Find where the given text appears and provide that cell's center as (X, Y) coordinate. 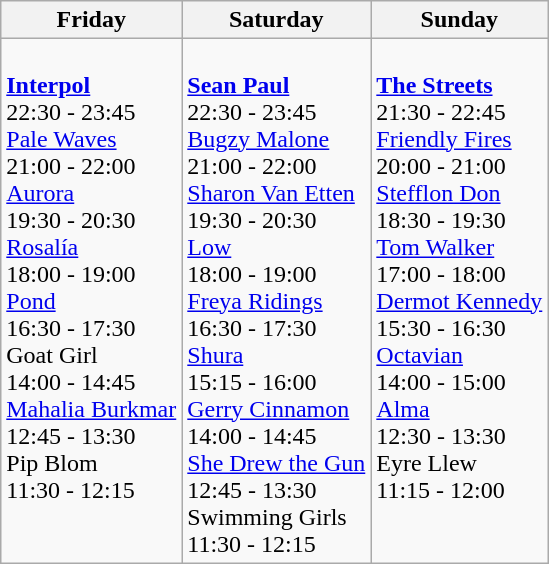
Sunday (460, 20)
Saturday (276, 20)
Friday (92, 20)
